From the cell containing the given text, extract its center point as (X, Y) coordinate. 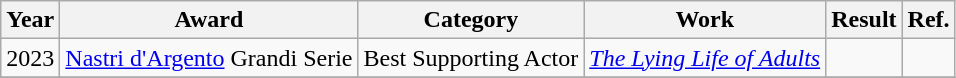
Ref. (928, 20)
Year (30, 20)
The Lying Life of Adults (705, 58)
Best Supporting Actor (471, 58)
Work (705, 20)
Award (209, 20)
Category (471, 20)
Nastri d'Argento Grandi Serie (209, 58)
2023 (30, 58)
Result (864, 20)
